Pinpoint the cell where the given text exists, returning its [x, y] midpoint coordinate. 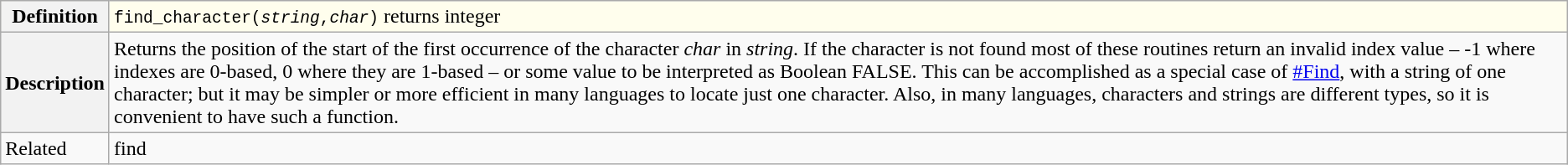
find [838, 148]
Definition [55, 17]
find_character(string,char) returns integer [838, 17]
Description [55, 82]
Related [55, 148]
